Return [X, Y] of the center of cell containing provided text 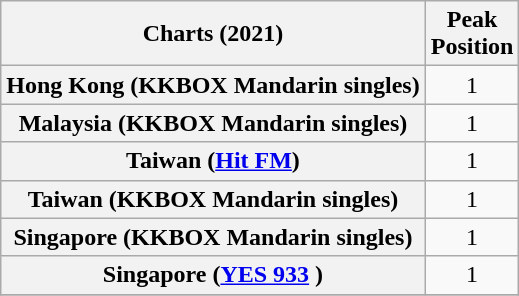
Hong Kong (KKBOX Mandarin singles) [213, 85]
Singapore (KKBOX Mandarin singles) [213, 237]
Singapore (YES 933 ) [213, 275]
PeakPosition [472, 34]
Taiwan (Hit FM) [213, 161]
Malaysia (KKBOX Mandarin singles) [213, 123]
Charts (2021) [213, 34]
Taiwan (KKBOX Mandarin singles) [213, 199]
